Capture the cell that displays the provided text and extract its [x, y] central coordinate. 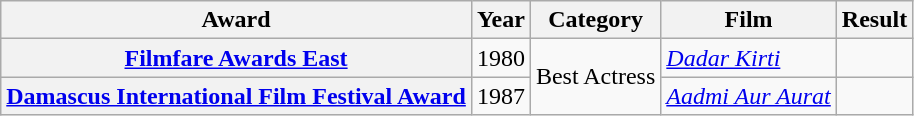
Category [595, 20]
Damascus International Film Festival Award [236, 96]
Best Actress [595, 77]
1980 [500, 58]
Filmfare Awards East [236, 58]
Year [500, 20]
Dadar Kirti [749, 58]
Result [874, 20]
Film [749, 20]
Award [236, 20]
1987 [500, 96]
Aadmi Aur Aurat [749, 96]
